Determine the [x, y] coordinate at the center of the cell enclosing the given text.  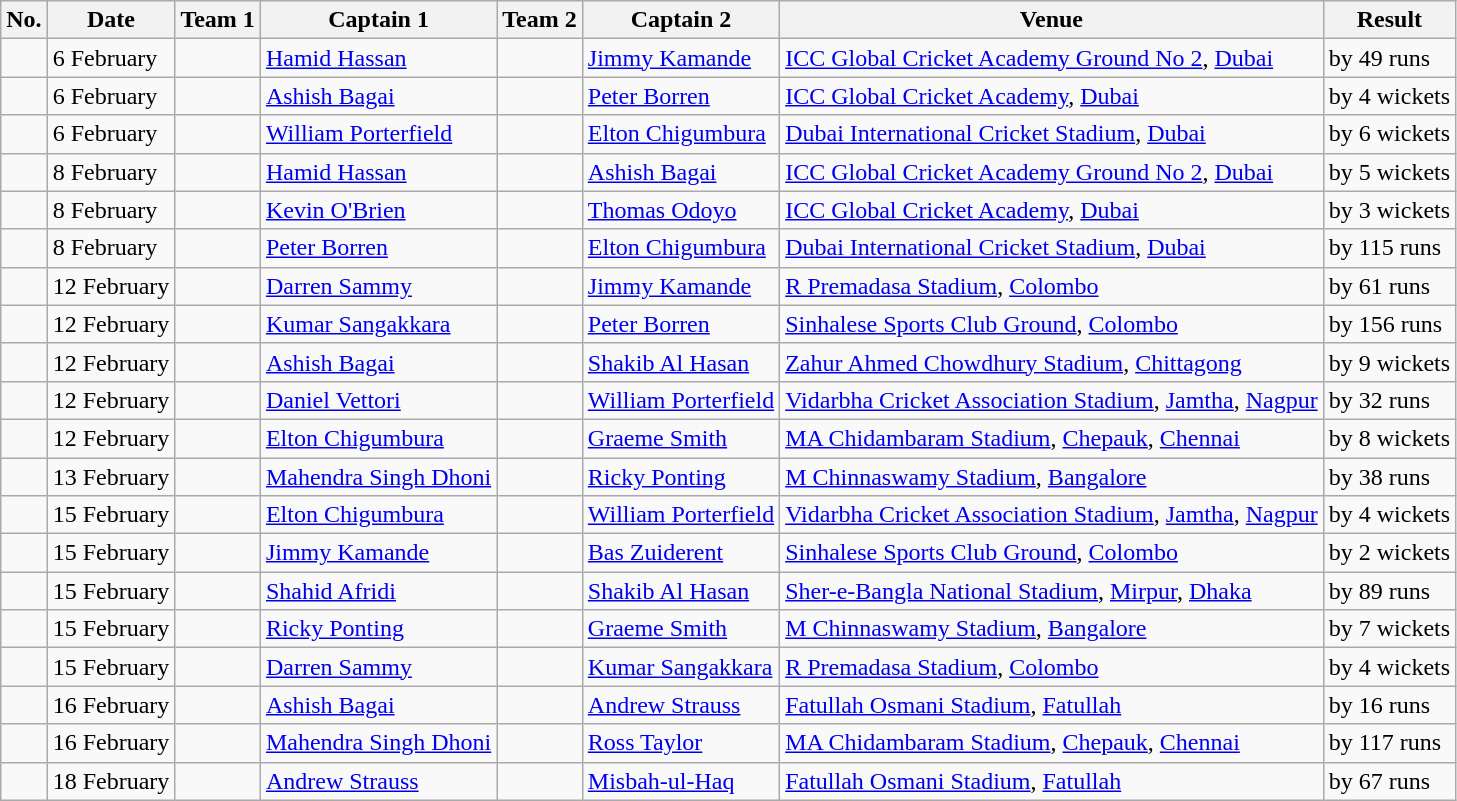
Misbah-ul-Haq [680, 781]
by 3 wickets [1389, 210]
Daniel Vettori [378, 400]
by 117 runs [1389, 743]
Captain 1 [378, 20]
No. [24, 20]
13 February [111, 477]
Ross Taylor [680, 743]
Venue [1052, 20]
Sher-e-Bangla National Stadium, Mirpur, Dhaka [1052, 591]
Result [1389, 20]
by 5 wickets [1389, 172]
Shahid Afridi [378, 591]
Captain 2 [680, 20]
Team 1 [218, 20]
by 16 runs [1389, 705]
by 49 runs [1389, 58]
Kevin O'Brien [378, 210]
by 38 runs [1389, 477]
by 8 wickets [1389, 438]
Bas Zuiderent [680, 553]
by 61 runs [1389, 286]
Team 2 [540, 20]
by 32 runs [1389, 400]
by 115 runs [1389, 248]
by 67 runs [1389, 781]
Thomas Odoyo [680, 210]
Zahur Ahmed Chowdhury Stadium, Chittagong [1052, 362]
Date [111, 20]
by 7 wickets [1389, 629]
by 2 wickets [1389, 553]
by 156 runs [1389, 324]
by 6 wickets [1389, 134]
by 89 runs [1389, 591]
18 February [111, 781]
by 9 wickets [1389, 362]
